Output the [x, y] coordinate of the center of the cell containing the given text.  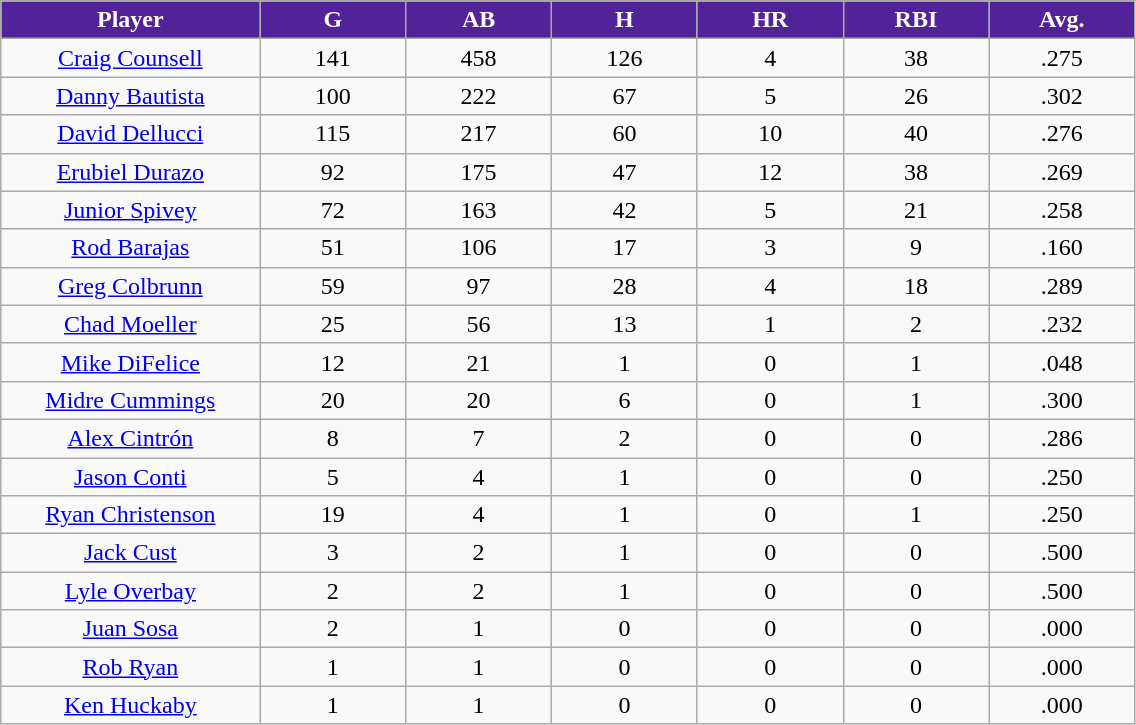
17 [624, 248]
.286 [1062, 438]
175 [479, 172]
100 [333, 96]
10 [770, 134]
26 [916, 96]
Alex Cintrón [130, 438]
19 [333, 515]
217 [479, 134]
Erubiel Durazo [130, 172]
.275 [1062, 58]
222 [479, 96]
.258 [1062, 210]
141 [333, 58]
28 [624, 286]
Ryan Christenson [130, 515]
59 [333, 286]
97 [479, 286]
126 [624, 58]
56 [479, 324]
13 [624, 324]
.289 [1062, 286]
18 [916, 286]
.048 [1062, 362]
8 [333, 438]
Midre Cummings [130, 400]
Juan Sosa [130, 629]
Junior Spivey [130, 210]
42 [624, 210]
Player [130, 20]
Craig Counsell [130, 58]
Chad Moeller [130, 324]
458 [479, 58]
25 [333, 324]
7 [479, 438]
.300 [1062, 400]
.232 [1062, 324]
David Dellucci [130, 134]
.276 [1062, 134]
163 [479, 210]
9 [916, 248]
92 [333, 172]
Lyle Overbay [130, 591]
6 [624, 400]
Greg Colbrunn [130, 286]
Rob Ryan [130, 667]
Jason Conti [130, 477]
67 [624, 96]
Avg. [1062, 20]
72 [333, 210]
G [333, 20]
Mike DiFelice [130, 362]
HR [770, 20]
.160 [1062, 248]
115 [333, 134]
.302 [1062, 96]
Danny Bautista [130, 96]
.269 [1062, 172]
Ken Huckaby [130, 705]
51 [333, 248]
Rod Barajas [130, 248]
AB [479, 20]
40 [916, 134]
Jack Cust [130, 553]
H [624, 20]
106 [479, 248]
60 [624, 134]
RBI [916, 20]
47 [624, 172]
